Extract the [X, Y] coordinate from the center of the cell holding the provided text.  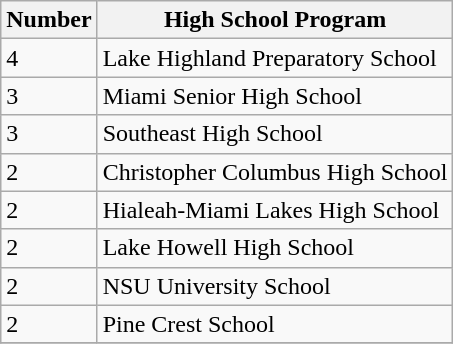
Miami Senior High School [275, 96]
High School Program [275, 20]
4 [49, 58]
Number [49, 20]
Lake Howell High School [275, 248]
Pine Crest School [275, 324]
Hialeah-Miami Lakes High School [275, 210]
Christopher Columbus High School [275, 172]
Southeast High School [275, 134]
Lake Highland Preparatory School [275, 58]
NSU University School [275, 286]
